From the cell containing the given text, extract its center point as [X, Y] coordinate. 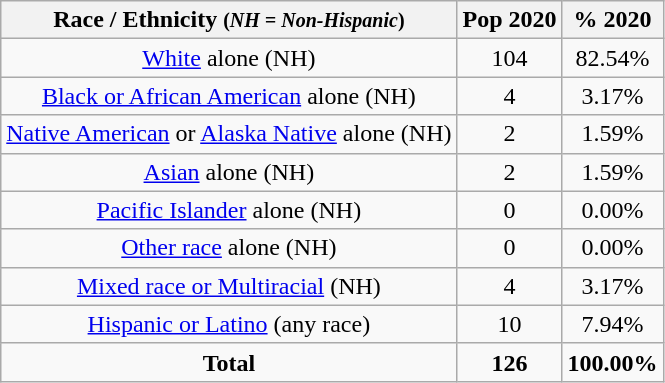
126 [510, 362]
Other race alone (NH) [229, 248]
Mixed race or Multiracial (NH) [229, 286]
White alone (NH) [229, 58]
100.00% [612, 362]
Asian alone (NH) [229, 172]
82.54% [612, 58]
104 [510, 58]
Hispanic or Latino (any race) [229, 324]
Race / Ethnicity (NH = Non-Hispanic) [229, 20]
10 [510, 324]
Black or African American alone (NH) [229, 96]
Pacific Islander alone (NH) [229, 210]
Native American or Alaska Native alone (NH) [229, 134]
Total [229, 362]
7.94% [612, 324]
Pop 2020 [510, 20]
% 2020 [612, 20]
